Find where the given text appears and provide that cell's center as [x, y] coordinate. 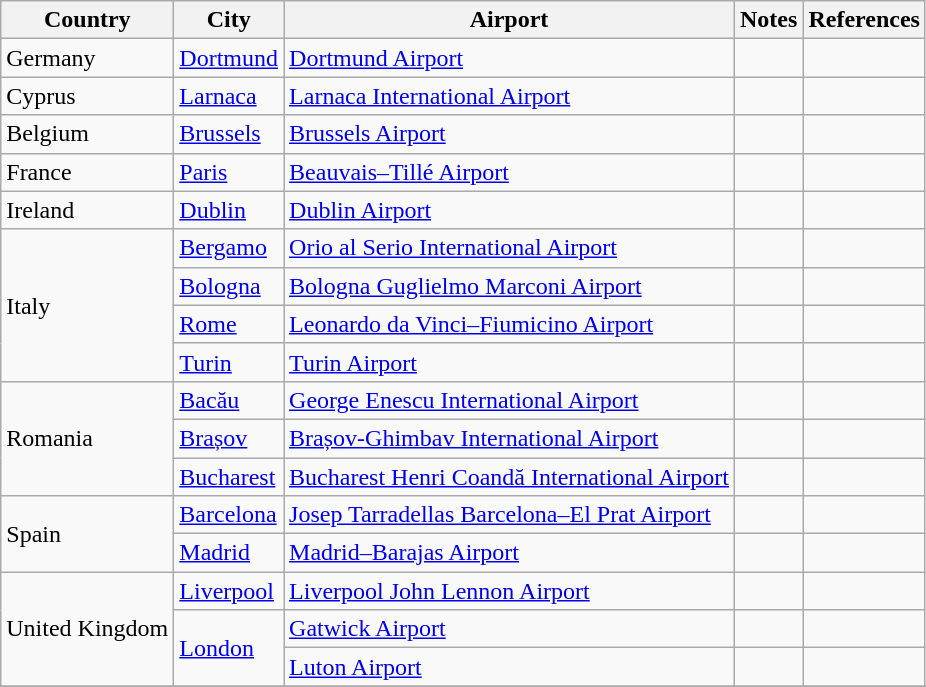
George Enescu International Airport [510, 400]
Gatwick Airport [510, 629]
Beauvais–Tillé Airport [510, 172]
Bucharest [229, 477]
Madrid–Barajas Airport [510, 553]
London [229, 648]
Leonardo da Vinci–Fiumicino Airport [510, 324]
Notes [768, 20]
Dublin [229, 210]
Italy [88, 305]
Liverpool John Lennon Airport [510, 591]
References [864, 20]
Turin Airport [510, 362]
Bergamo [229, 248]
City [229, 20]
Germany [88, 58]
Bacău [229, 400]
France [88, 172]
Luton Airport [510, 667]
Dortmund Airport [510, 58]
Bologna [229, 286]
Turin [229, 362]
Belgium [88, 134]
Dublin Airport [510, 210]
United Kingdom [88, 629]
Spain [88, 534]
Ireland [88, 210]
Paris [229, 172]
Orio al Serio International Airport [510, 248]
Josep Tarradellas Barcelona–El Prat Airport [510, 515]
Brașov-Ghimbav International Airport [510, 438]
Airport [510, 20]
Romania [88, 438]
Larnaca International Airport [510, 96]
Bologna Guglielmo Marconi Airport [510, 286]
Madrid [229, 553]
Brussels Airport [510, 134]
Larnaca [229, 96]
Cyprus [88, 96]
Bucharest Henri Coandă International Airport [510, 477]
Brașov [229, 438]
Barcelona [229, 515]
Country [88, 20]
Dortmund [229, 58]
Liverpool [229, 591]
Brussels [229, 134]
Rome [229, 324]
